Return (X, Y) of the center of cell containing provided text 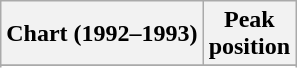
Peakposition (249, 34)
Chart (1992–1993) (102, 34)
